Return the [X, Y] coordinate for the center point of the cell that contains the specified text.  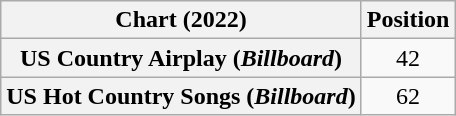
US Country Airplay (Billboard) [181, 58]
US Hot Country Songs (Billboard) [181, 96]
Position [408, 20]
Chart (2022) [181, 20]
62 [408, 96]
42 [408, 58]
